Return [x, y] of the center of cell containing provided text 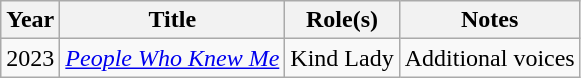
Title [172, 20]
Kind Lady [342, 58]
Role(s) [342, 20]
Year [30, 20]
People Who Knew Me [172, 58]
Notes [490, 20]
Additional voices [490, 58]
2023 [30, 58]
